From the cell containing the given text, extract its center point as [X, Y] coordinate. 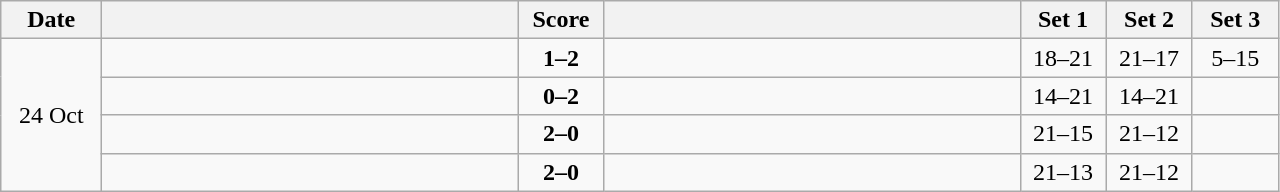
1–2 [561, 58]
21–15 [1063, 134]
0–2 [561, 96]
Set 3 [1235, 20]
Score [561, 20]
Set 2 [1149, 20]
21–13 [1063, 172]
21–17 [1149, 58]
18–21 [1063, 58]
5–15 [1235, 58]
24 Oct [52, 115]
Set 1 [1063, 20]
Date [52, 20]
